Capture the cell that displays the provided text and extract its [x, y] central coordinate. 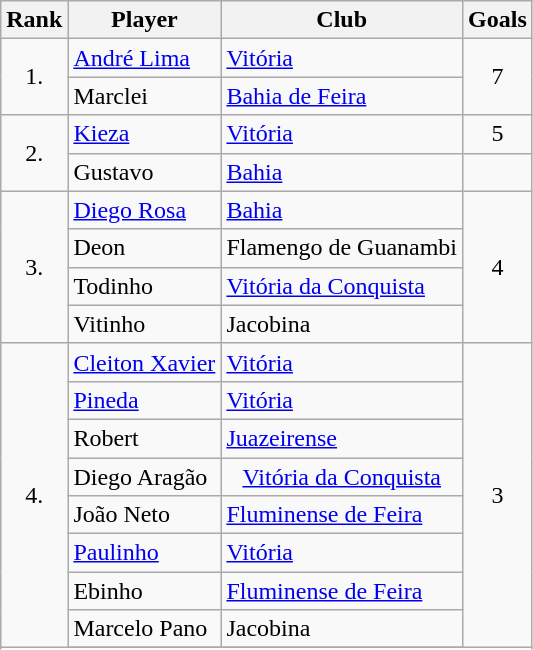
Marcelo Pano [144, 629]
Rank [34, 20]
Gustavo [144, 172]
Player [144, 20]
Diego Rosa [144, 210]
Todinho [144, 286]
4 [498, 267]
Kieza [144, 134]
Vitinho [144, 324]
Robert [144, 438]
Flamengo de Guanambi [342, 248]
3 [498, 495]
Pineda [144, 400]
4. [34, 495]
João Neto [144, 515]
Juazeirense [342, 438]
7 [498, 77]
Ebinho [144, 591]
Cleiton Xavier [144, 362]
3. [34, 267]
1. [34, 77]
5 [498, 134]
Deon [144, 248]
2. [34, 153]
Marclei [144, 96]
Diego Aragão [144, 477]
Club [342, 20]
Goals [498, 20]
André Lima [144, 58]
Bahia de Feira [342, 96]
Paulinho [144, 553]
